Determine the (X, Y) coordinate at the center of the cell enclosing the given text.  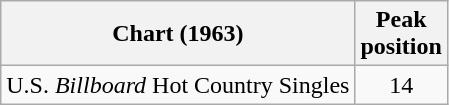
Peakposition (401, 34)
14 (401, 85)
Chart (1963) (178, 34)
U.S. Billboard Hot Country Singles (178, 85)
